Identify which cell holds the provided text, then report its (x, y) central coordinate. 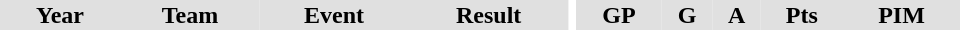
Result (488, 15)
A (737, 15)
G (688, 15)
GP (619, 15)
PIM (902, 15)
Pts (802, 15)
Team (190, 15)
Event (334, 15)
Year (60, 15)
